Capture the cell that displays the provided text and extract its [x, y] central coordinate. 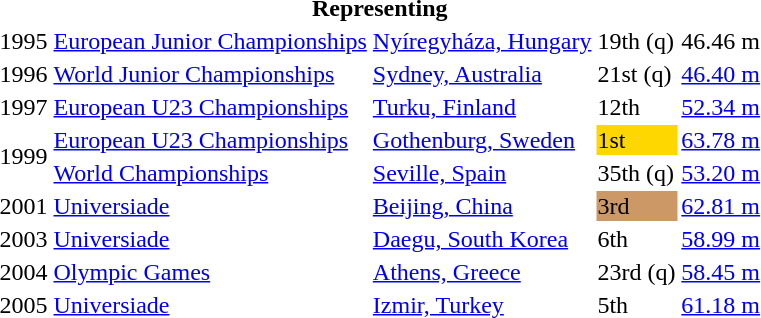
Beijing, China [482, 206]
Sydney, Australia [482, 74]
Nyíregyháza, Hungary [482, 41]
Daegu, South Korea [482, 239]
Athens, Greece [482, 272]
World Championships [210, 173]
World Junior Championships [210, 74]
21st (q) [636, 74]
Gothenburg, Sweden [482, 140]
Turku, Finland [482, 107]
6th [636, 239]
23rd (q) [636, 272]
Olympic Games [210, 272]
European Junior Championships [210, 41]
19th (q) [636, 41]
12th [636, 107]
Seville, Spain [482, 173]
35th (q) [636, 173]
1st [636, 140]
3rd [636, 206]
